Extract the (x, y) coordinate from the center of the cell holding the provided text.  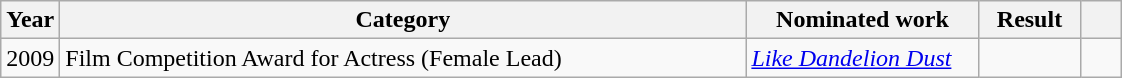
Year (30, 20)
Film Competition Award for Actress (Female Lead) (403, 58)
Like Dandelion Dust (862, 58)
Nominated work (862, 20)
2009 (30, 58)
Category (403, 20)
Result (1030, 20)
